Determine the [X, Y] coordinate at the center of the cell enclosing the given text.  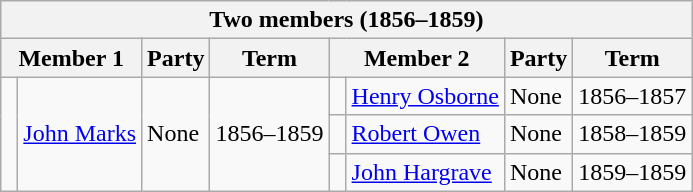
Member 2 [416, 58]
1859–1859 [632, 172]
1858–1859 [632, 134]
Two members (1856–1859) [346, 20]
1856–1857 [632, 96]
Robert Owen [425, 134]
Henry Osborne [425, 96]
1856–1859 [270, 134]
John Hargrave [425, 172]
John Marks [80, 134]
Member 1 [72, 58]
